Locate the cell with the specified text and output its (X, Y) center coordinate. 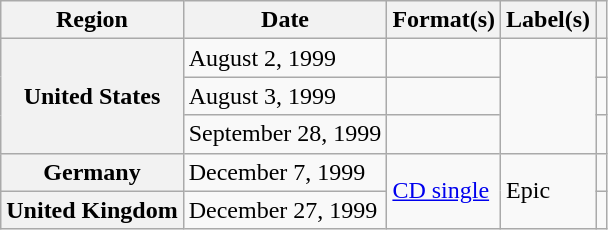
September 28, 1999 (285, 134)
December 7, 1999 (285, 172)
Region (92, 20)
August 3, 1999 (285, 96)
Germany (92, 172)
Format(s) (444, 20)
December 27, 1999 (285, 210)
United States (92, 96)
United Kingdom (92, 210)
August 2, 1999 (285, 58)
CD single (444, 191)
Epic (548, 191)
Date (285, 20)
Label(s) (548, 20)
